For the text-containing cell, return its midpoint in [x, y] coordinate format. 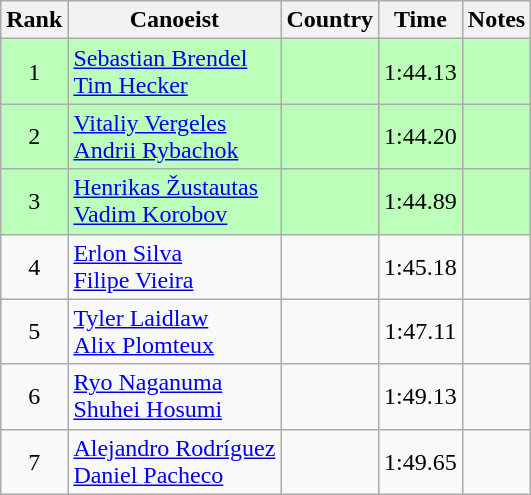
Canoeist [174, 20]
6 [34, 396]
2 [34, 136]
Rank [34, 20]
1:49.65 [421, 462]
1 [34, 72]
3 [34, 202]
Henrikas ŽustautasVadim Korobov [174, 202]
1:47.11 [421, 332]
Erlon SilvaFilipe Vieira [174, 266]
Notes [496, 20]
4 [34, 266]
5 [34, 332]
1:45.18 [421, 266]
1:44.20 [421, 136]
1:49.13 [421, 396]
1:44.89 [421, 202]
Vitaliy VergelesAndrii Rybachok [174, 136]
Tyler LaidlawAlix Plomteux [174, 332]
1:44.13 [421, 72]
Sebastian BrendelTim Hecker [174, 72]
Country [330, 20]
Time [421, 20]
Ryo NaganumaShuhei Hosumi [174, 396]
7 [34, 462]
Alejandro RodríguezDaniel Pacheco [174, 462]
